From the cell containing the given text, extract its center point as (X, Y) coordinate. 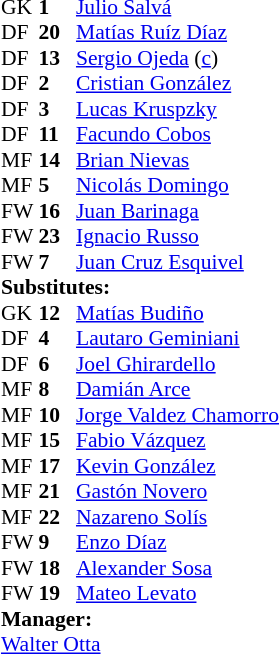
Substitutes: (140, 287)
Nazareno Solís (178, 517)
3 (57, 109)
Kevin González (178, 466)
Juan Barinaga (178, 211)
Matías Budiño (178, 313)
19 (57, 593)
8 (57, 389)
7 (57, 262)
16 (57, 211)
18 (57, 568)
Gastón Novero (178, 491)
15 (57, 441)
Alexander Sosa (178, 568)
Lucas Kruspzky (178, 109)
Nicolás Domingo (178, 185)
Manager: (140, 619)
Fabio Vázquez (178, 441)
6 (57, 364)
22 (57, 517)
Sergio Ojeda (c) (178, 58)
2 (57, 83)
Joel Ghirardello (178, 364)
Facundo Cobos (178, 135)
11 (57, 135)
10 (57, 415)
17 (57, 466)
Damián Arce (178, 389)
Cristian González (178, 83)
Enzo Díaz (178, 543)
Lautaro Geminiani (178, 339)
4 (57, 339)
23 (57, 237)
21 (57, 491)
Jorge Valdez Chamorro (178, 415)
Mateo Levato (178, 593)
Matías Ruíz Díaz (178, 33)
5 (57, 185)
GK (20, 313)
14 (57, 160)
9 (57, 543)
Brian Nievas (178, 160)
Ignacio Russo (178, 237)
Juan Cruz Esquivel (178, 262)
20 (57, 33)
12 (57, 313)
13 (57, 58)
